Pinpoint the cell where the given text exists, returning its (X, Y) midpoint coordinate. 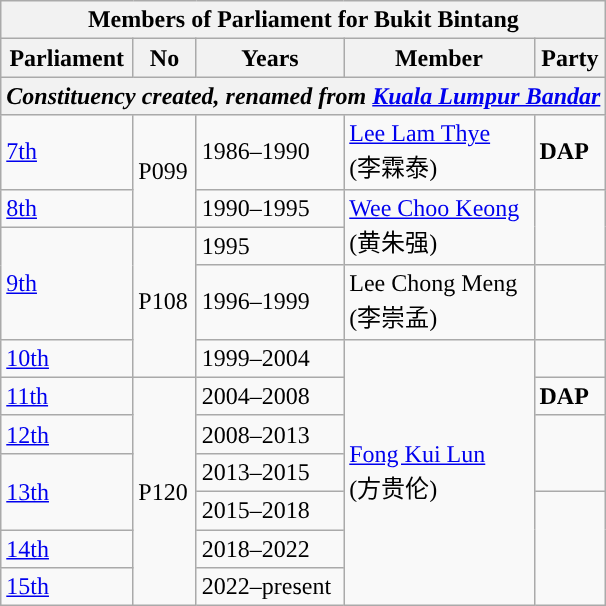
9th (67, 283)
2008–2013 (270, 434)
1995 (270, 246)
Lee Lam Thye (李霖泰) (439, 152)
P120 (164, 491)
Party (570, 58)
Years (270, 58)
Member (439, 58)
14th (67, 549)
Constituency created, renamed from Kuala Lumpur Bandar (304, 96)
11th (67, 396)
12th (67, 434)
15th (67, 587)
8th (67, 208)
Members of Parliament for Bukit Bintang (304, 20)
2013–2015 (270, 472)
1996–1999 (270, 302)
13th (67, 491)
2018–2022 (270, 549)
Lee Chong Meng (李崇孟) (439, 302)
1986–1990 (270, 152)
1990–1995 (270, 208)
7th (67, 152)
Parliament (67, 58)
Fong Kui Lun (方贵伦) (439, 472)
P099 (164, 171)
No (164, 58)
2004–2008 (270, 396)
10th (67, 358)
1999–2004 (270, 358)
2015–2018 (270, 510)
Wee Choo Keong (黄朱强) (439, 227)
2022–present (270, 587)
P108 (164, 302)
